Scan for the cell matching the given text and deliver its [x, y] coordinate at center. 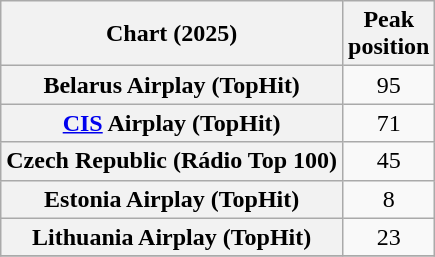
45 [389, 161]
Belarus Airplay (TopHit) [172, 85]
23 [389, 237]
Estonia Airplay (TopHit) [172, 199]
Czech Republic (Rádio Top 100) [172, 161]
Peakposition [389, 34]
Chart (2025) [172, 34]
71 [389, 123]
CIS Airplay (TopHit) [172, 123]
8 [389, 199]
Lithuania Airplay (TopHit) [172, 237]
95 [389, 85]
